Pinpoint the cell where the given text exists, returning its [x, y] midpoint coordinate. 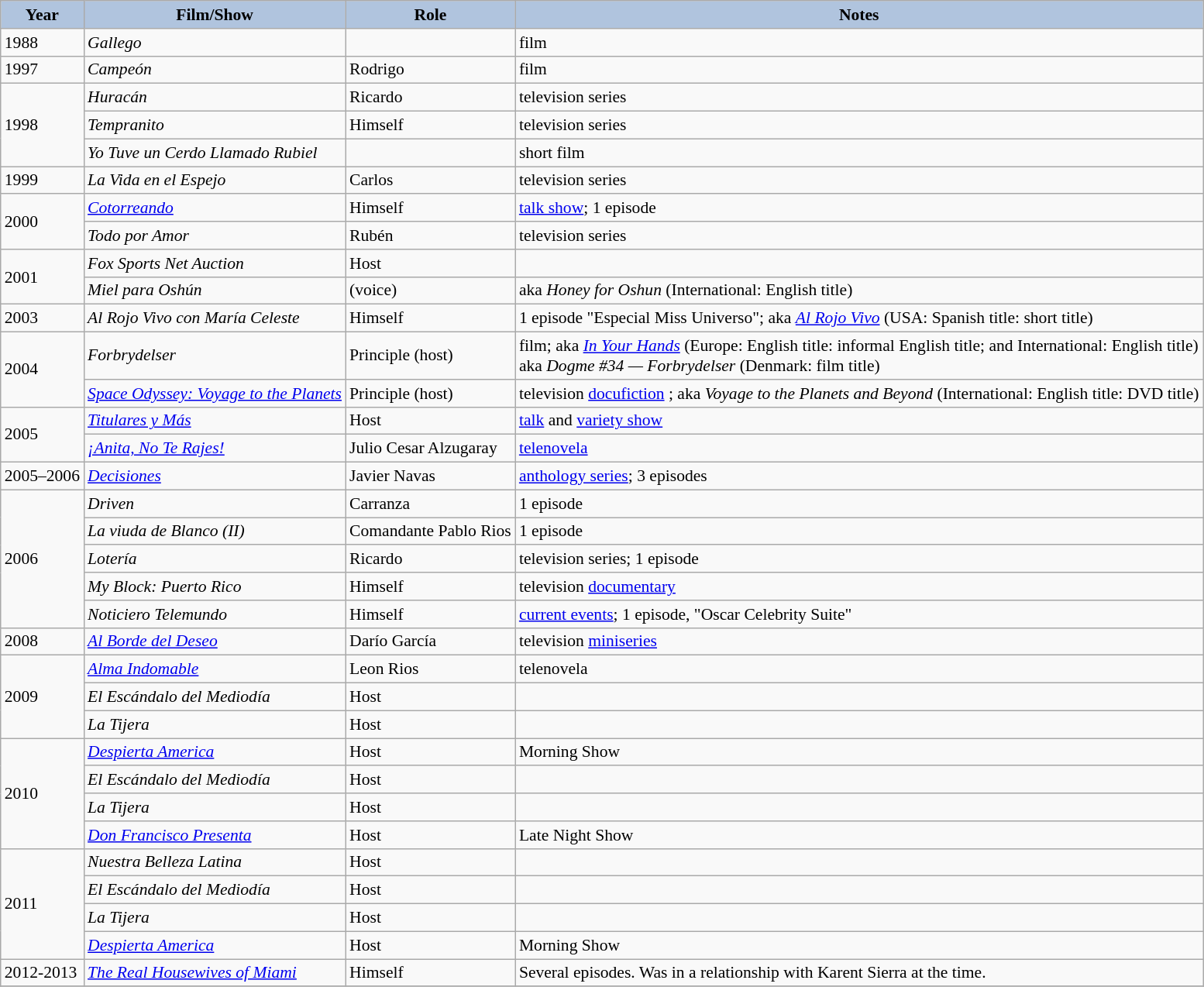
2011 [42, 903]
Julio Cesar Alzugaray [431, 449]
Don Francisco Presenta [215, 835]
Al Rojo Vivo con María Celeste [215, 318]
2010 [42, 793]
Huracán [215, 98]
Javier Navas [431, 476]
Nuestra Belleza Latina [215, 862]
Alma Indomable [215, 669]
Year [42, 15]
Carlos [431, 181]
Campeón [215, 70]
Role [431, 15]
2008 [42, 641]
anthology series; 3 episodes [859, 476]
¡Anita, No Te Rajes! [215, 449]
Yo Tuve un Cerdo Llamado Rubiel [215, 153]
La viuda de Blanco (II) [215, 531]
Several episodes. Was in a relationship with Karent Sierra at the time. [859, 973]
Late Night Show [859, 835]
television miniseries [859, 641]
Leon Rios [431, 669]
2012-2013 [42, 973]
Lotería [215, 559]
2001 [42, 277]
current events; 1 episode, "Oscar Celebrity Suite" [859, 614]
1 episode "Especial Miss Universo"; aka Al Rojo Vivo (USA: Spanish title: short title) [859, 318]
Space Odyssey: Voyage to the Planets [215, 394]
Driven [215, 504]
television series; 1 episode [859, 559]
2000 [42, 222]
Decisiones [215, 476]
1997 [42, 70]
aka Honey for Oshun (International: English title) [859, 291]
Al Borde del Deseo [215, 641]
Todo por Amor [215, 236]
Gallego [215, 43]
Miel para Oshún [215, 291]
Carranza [431, 504]
Titulares y Más [215, 421]
The Real Housewives of Miami [215, 973]
Rodrigo [431, 70]
Comandante Pablo Rios [431, 531]
Fox Sports Net Auction [215, 263]
2005 [42, 434]
Tempranito [215, 126]
La Vida en el Espejo [215, 181]
1999 [42, 181]
2005–2006 [42, 476]
2003 [42, 318]
(voice) [431, 291]
My Block: Puerto Rico [215, 586]
Noticiero Telemundo [215, 614]
2009 [42, 697]
talk show; 1 episode [859, 208]
television documentary [859, 586]
television docufiction ; aka Voyage to the Planets and Beyond (International: English title: DVD title) [859, 394]
talk and variety show [859, 421]
2004 [42, 370]
Notes [859, 15]
1998 [42, 126]
2006 [42, 559]
Forbrydelser [215, 356]
short film [859, 153]
Cotorreando [215, 208]
Rubén [431, 236]
1988 [42, 43]
Film/Show [215, 15]
Darío García [431, 641]
